Scan for the cell matching the given text and deliver its (X, Y) coordinate at center. 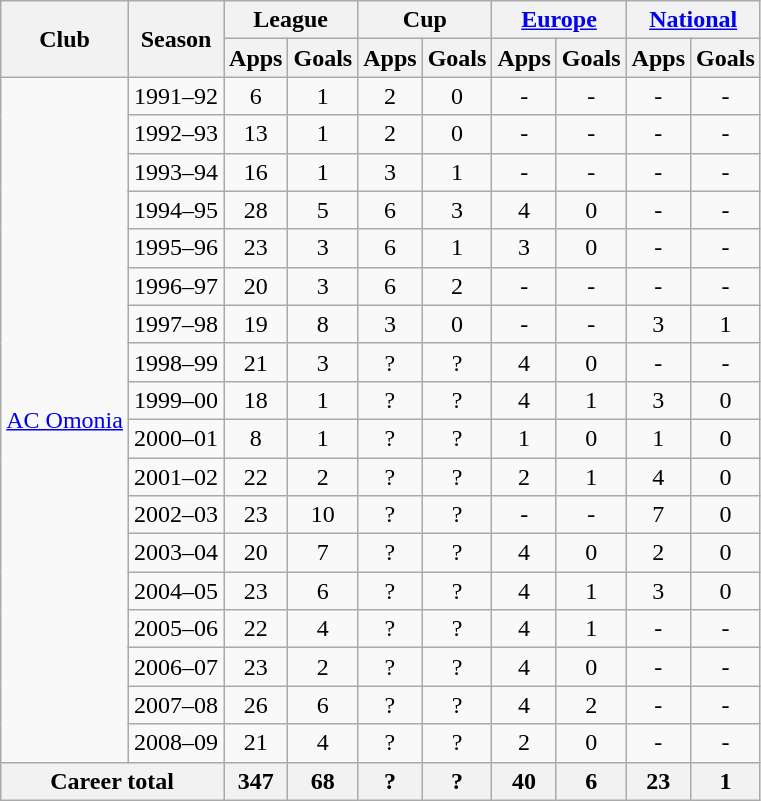
2001–02 (176, 477)
18 (256, 400)
1992–93 (176, 134)
1991–92 (176, 96)
5 (323, 210)
26 (256, 705)
2000–01 (176, 438)
2002–03 (176, 515)
National (693, 20)
347 (256, 781)
2008–09 (176, 743)
Club (65, 39)
1998–99 (176, 362)
40 (524, 781)
1999–00 (176, 400)
2006–07 (176, 667)
16 (256, 172)
2004–05 (176, 591)
1994–95 (176, 210)
League (291, 20)
1993–94 (176, 172)
19 (256, 324)
2007–08 (176, 705)
68 (323, 781)
Season (176, 39)
13 (256, 134)
1997–98 (176, 324)
2003–04 (176, 553)
28 (256, 210)
10 (323, 515)
1995–96 (176, 248)
Europe (559, 20)
1996–97 (176, 286)
AC Omonia (65, 420)
Cup (425, 20)
Career total (112, 781)
2005–06 (176, 629)
